Return the (X, Y) coordinate for the center point of the cell that contains the specified text.  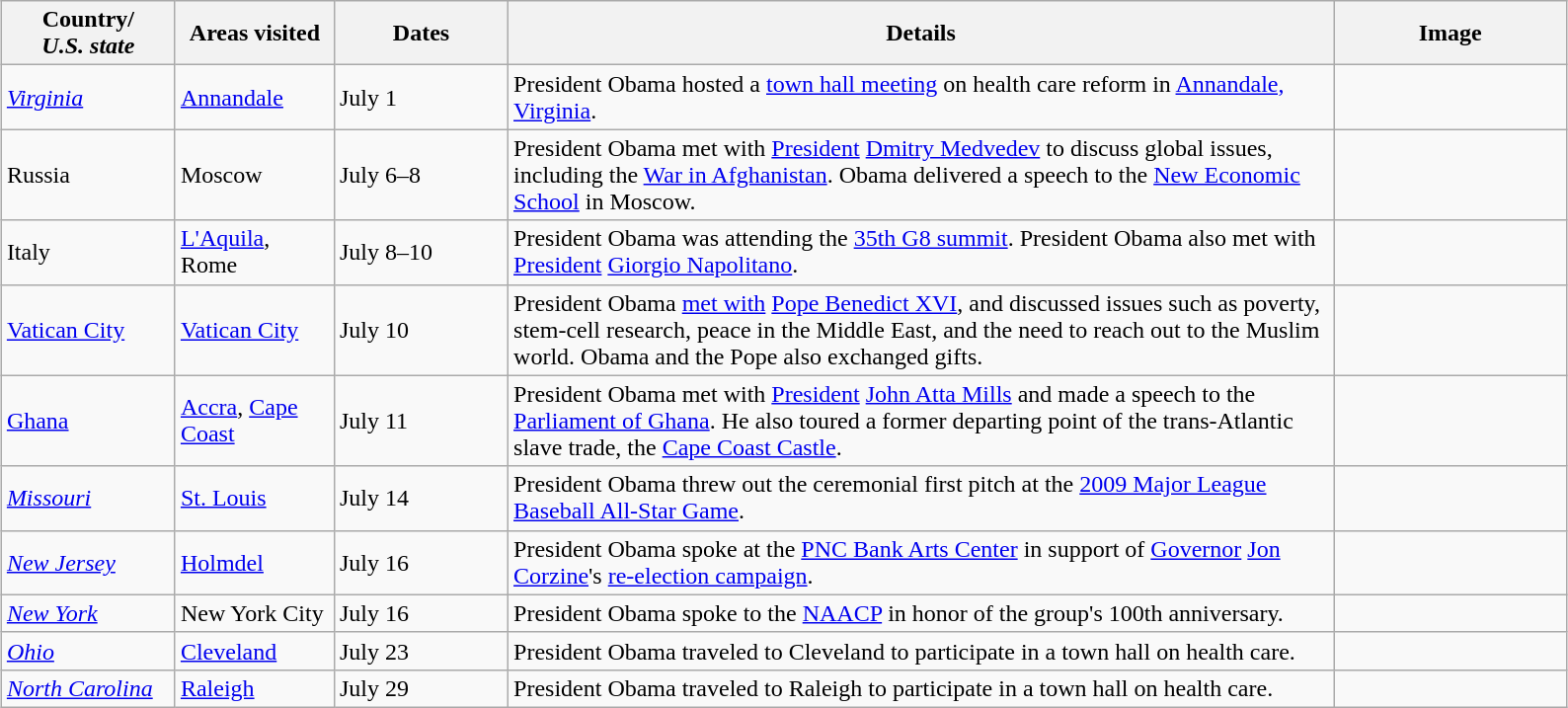
President Obama was attending the 35th G8 summit. President Obama also met with President Giorgio Napolitano. (921, 253)
July 23 (421, 651)
Areas visited (255, 34)
President Obama spoke to the NAACP in honor of the group's 100th anniversary. (921, 613)
Russia (88, 175)
President Obama traveled to Cleveland to participate in a town hall on health care. (921, 651)
President Obama spoke at the PNC Bank Arts Center in support of Governor Jon Corzine's re-election campaign. (921, 563)
Holmdel (255, 563)
July 14 (421, 498)
L'Aquila, Rome (255, 253)
Italy (88, 253)
Raleigh (255, 688)
Ghana (88, 421)
July 8–10 (421, 253)
Ohio (88, 651)
St. Louis (255, 498)
President Obama hosted a town hall meeting on health care reform in Annandale, Virginia. (921, 97)
New Jersey (88, 563)
New York City (255, 613)
July 10 (421, 330)
President Obama threw out the ceremonial first pitch at the 2009 Major League Baseball All-Star Game. (921, 498)
Missouri (88, 498)
Image (1450, 34)
New York (88, 613)
Dates (421, 34)
July 29 (421, 688)
Country/U.S. state (88, 34)
President Obama traveled to Raleigh to participate in a town hall on health care. (921, 688)
Annandale (255, 97)
Moscow (255, 175)
Virginia (88, 97)
July 1 (421, 97)
Accra, Cape Coast (255, 421)
July 6–8 (421, 175)
North Carolina (88, 688)
Details (921, 34)
July 11 (421, 421)
Cleveland (255, 651)
